Find where the given text appears and provide that cell's center as (X, Y) coordinate. 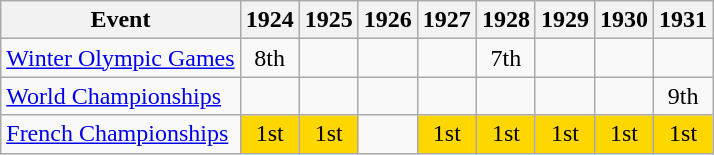
9th (684, 96)
1929 (564, 20)
1930 (624, 20)
Winter Olympic Games (120, 58)
French Championships (120, 134)
1924 (270, 20)
1928 (506, 20)
1931 (684, 20)
1927 (446, 20)
Event (120, 20)
World Championships (120, 96)
7th (506, 58)
1926 (388, 20)
1925 (328, 20)
8th (270, 58)
